Find where the given text appears and provide that cell's center as [x, y] coordinate. 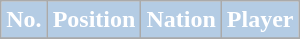
Position [94, 20]
Player [260, 20]
Nation [181, 20]
No. [24, 20]
